For the text-containing cell, return its midpoint in [x, y] coordinate format. 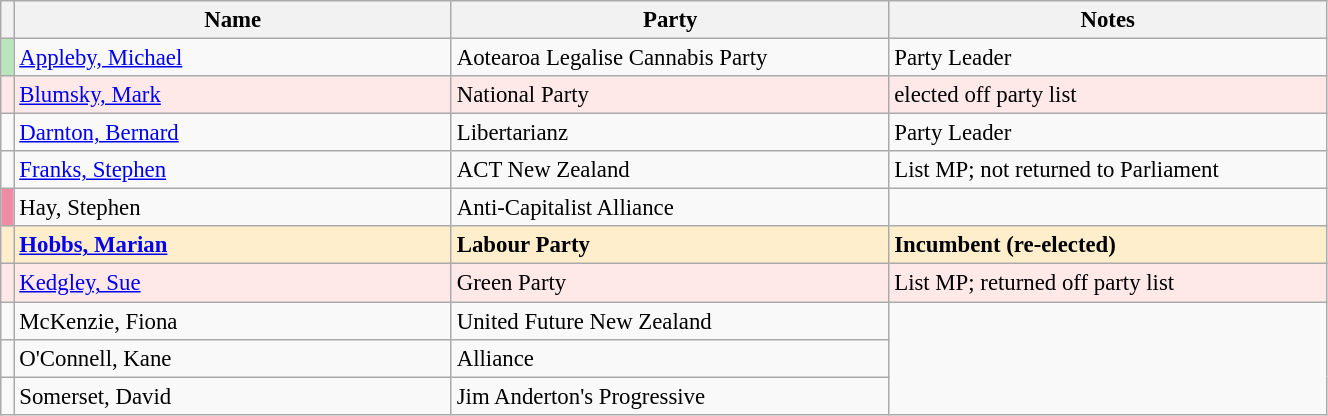
List MP; returned off party list [1108, 283]
McKenzie, Fiona [232, 321]
Jim Anderton's Progressive [670, 396]
Appleby, Michael [232, 58]
Labour Party [670, 245]
Party [670, 20]
Somerset, David [232, 396]
Kedgley, Sue [232, 283]
Incumbent (re-elected) [1108, 245]
Aotearoa Legalise Cannabis Party [670, 58]
Green Party [670, 283]
O'Connell, Kane [232, 358]
Hobbs, Marian [232, 245]
Darnton, Bernard [232, 133]
Franks, Stephen [232, 170]
Name [232, 20]
List MP; not returned to Parliament [1108, 170]
Libertarianz [670, 133]
elected off party list [1108, 95]
Hay, Stephen [232, 208]
National Party [670, 95]
United Future New Zealand [670, 321]
Blumsky, Mark [232, 95]
Notes [1108, 20]
Anti-Capitalist Alliance [670, 208]
ACT New Zealand [670, 170]
Alliance [670, 358]
